Capture the cell that displays the provided text and extract its [X, Y] central coordinate. 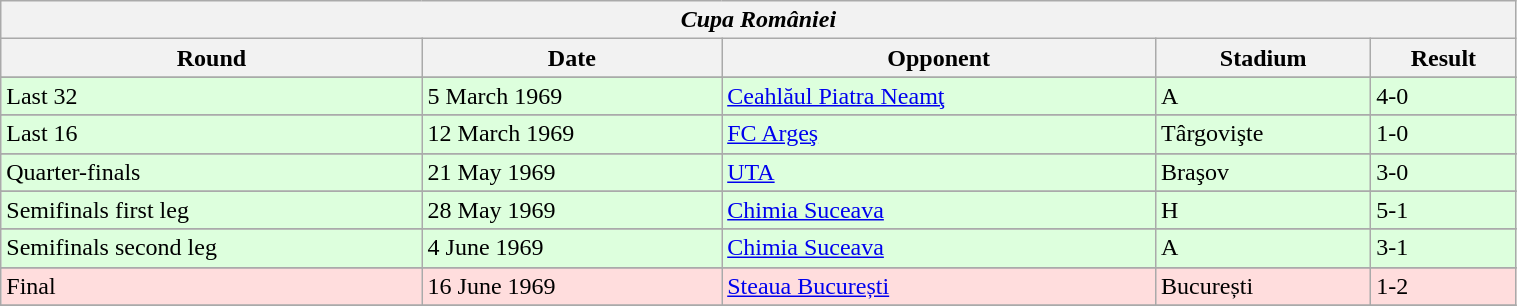
5-1 [1444, 210]
21 May 1969 [572, 172]
H [1264, 210]
16 June 1969 [572, 286]
3-0 [1444, 172]
Date [572, 58]
Târgovişte [1264, 134]
Semifinals second leg [212, 248]
Stadium [1264, 58]
Final [212, 286]
4 June 1969 [572, 248]
Quarter-finals [212, 172]
1-2 [1444, 286]
12 March 1969 [572, 134]
Cupa României [758, 20]
3-1 [1444, 248]
5 March 1969 [572, 96]
28 May 1969 [572, 210]
Opponent [939, 58]
Last 16 [212, 134]
UTA [939, 172]
Semifinals first leg [212, 210]
4-0 [1444, 96]
Round [212, 58]
București [1264, 286]
Last 32 [212, 96]
1-0 [1444, 134]
Result [1444, 58]
Ceahlăul Piatra Neamţ [939, 96]
Steaua București [939, 286]
Braşov [1264, 172]
FC Argeş [939, 134]
